Return (x, y) of the center of cell containing provided text 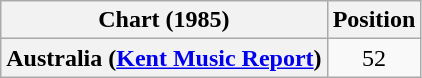
Position (374, 20)
52 (374, 58)
Chart (1985) (164, 20)
Australia (Kent Music Report) (164, 58)
